Return [X, Y] of the center of cell containing provided text 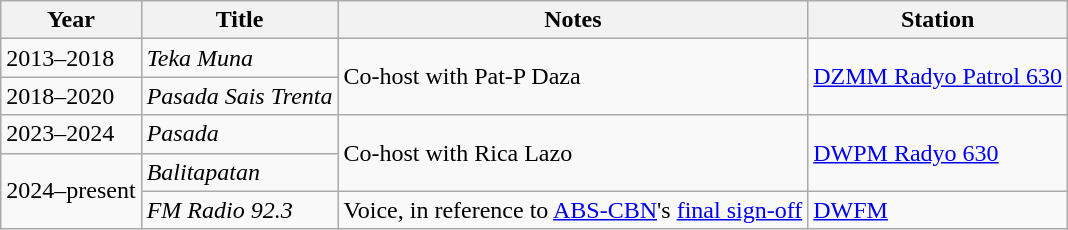
Station [938, 20]
Balitapatan [240, 172]
Teka Muna [240, 58]
DWFM [938, 210]
Title [240, 20]
2024–present [71, 191]
2023–2024 [71, 134]
Pasada Sais Trenta [240, 96]
DZMM Radyo Patrol 630 [938, 77]
Year [71, 20]
Notes [573, 20]
Co-host with Rica Lazo [573, 153]
FM Radio 92.3 [240, 210]
2018–2020 [71, 96]
Voice, in reference to ABS-CBN's final sign-off [573, 210]
2013–2018 [71, 58]
DWPM Radyo 630 [938, 153]
Pasada [240, 134]
Co-host with Pat-P Daza [573, 77]
